Pinpoint the cell where the given text exists, returning its (X, Y) midpoint coordinate. 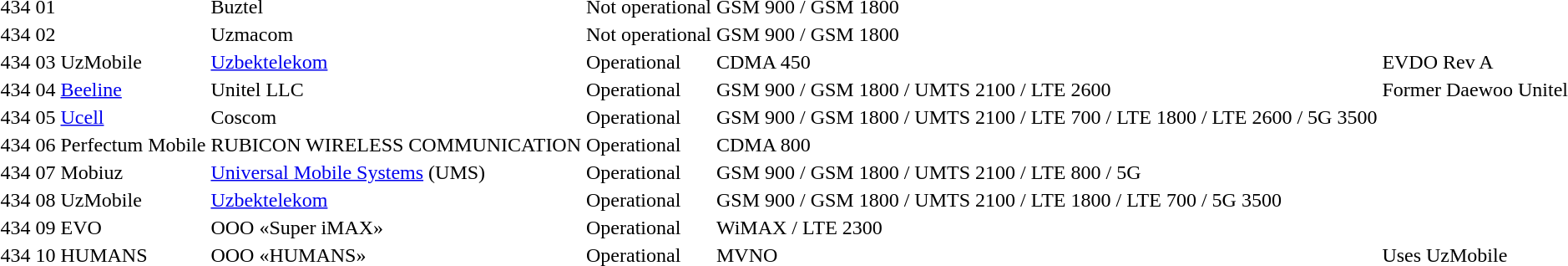
CDMA 800 (1046, 145)
Universal Mobile Systems (UMS) (396, 172)
OOO «Super iMAX» (396, 228)
Not operational (650, 34)
04 (45, 90)
Perfectum Mobile (134, 145)
GSM 900 / GSM 1800 (1046, 34)
GSM 900 / GSM 1800 / UMTS 2100 / LTE 2600 (1046, 90)
Mobiuz (134, 172)
GSM 900 / GSM 1800 / UMTS 2100 / LTE 1800 / LTE 700 / 5G 3500 (1046, 200)
Uzmacom (396, 34)
07 (45, 172)
GSM 900 / GSM 1800 / UMTS 2100 / LTE 800 / 5G (1046, 172)
Ucell (134, 117)
Beeline (134, 90)
WiMAX / LTE 2300 (1046, 228)
Coscom (396, 117)
06 (45, 145)
CDMA 450 (1046, 62)
GSM 900 / GSM 1800 / UMTS 2100 / LTE 700 / LTE 1800 / LTE 2600 / 5G 3500 (1046, 117)
05 (45, 117)
Unitel LLC (396, 90)
03 (45, 62)
EVO (134, 228)
09 (45, 228)
02 (45, 34)
RUBICON WIRELESS COMMUNICATION (396, 145)
08 (45, 200)
